Output the (x, y) coordinate of the center of the cell containing the given text.  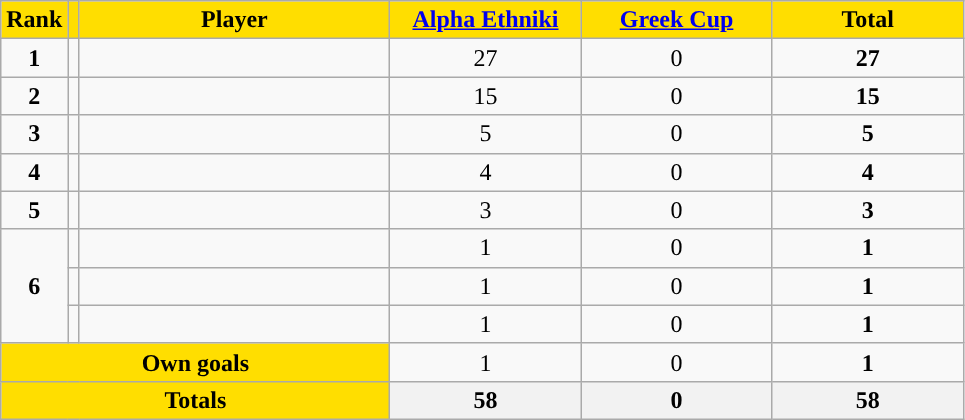
6 (34, 286)
2 (34, 96)
Player (234, 20)
Own goals (196, 362)
Greek Cup (676, 20)
Rank (34, 20)
Totals (196, 400)
Alpha Ethniki (486, 20)
Total (868, 20)
